Provide the (X, Y) coordinate of the cell's center where the given text is located.  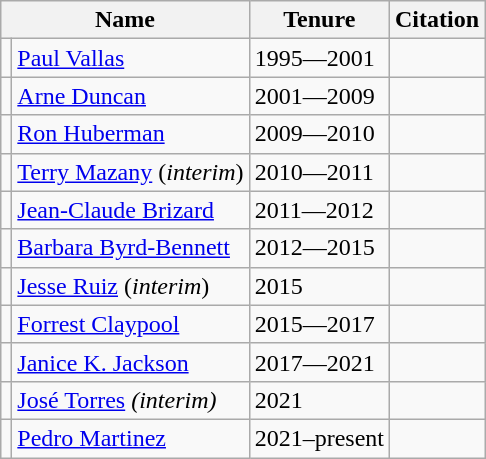
Ron Huberman (130, 134)
Pedro Martinez (130, 438)
Arne Duncan (130, 96)
Barbara Byrd-Bennett (130, 248)
Terry Mazany (interim) (130, 172)
Name (125, 20)
José Torres (interim) (130, 400)
Janice K. Jackson (130, 362)
2009—2010 (319, 134)
Paul Vallas (130, 58)
Jean-Claude Brizard (130, 210)
2021–present (319, 438)
2001—2009 (319, 96)
2015—2017 (319, 324)
2010—2011 (319, 172)
2015 (319, 286)
2017—2021 (319, 362)
Tenure (319, 20)
2011—2012 (319, 210)
Forrest Claypool (130, 324)
1995—2001 (319, 58)
Jesse Ruiz (interim) (130, 286)
2021 (319, 400)
2012—2015 (319, 248)
Citation (436, 20)
